Scan for the cell matching the given text and deliver its (X, Y) coordinate at center. 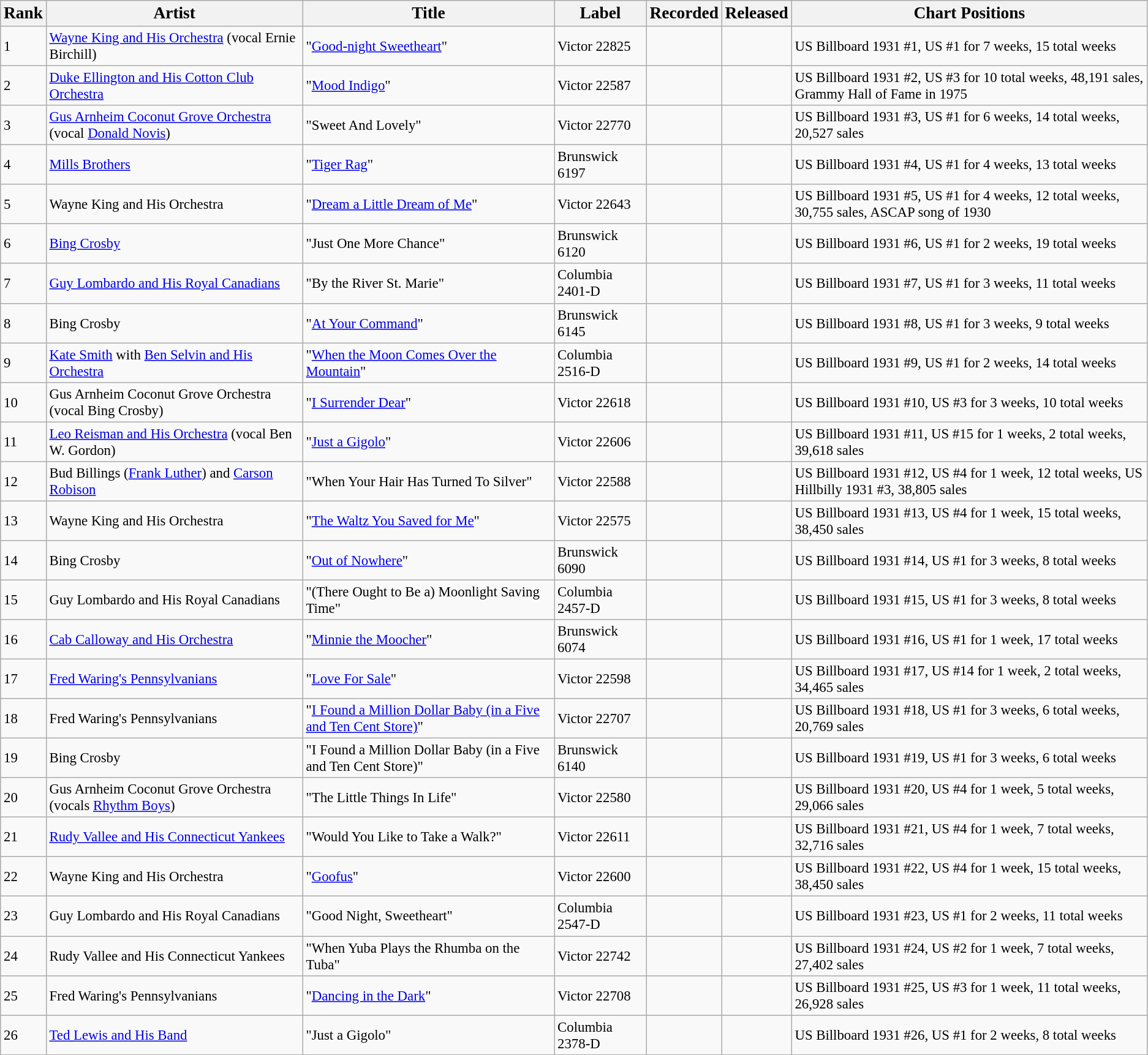
US Billboard 1931 #17, US #14 for 1 week, 2 total weeks, 34,465 sales (969, 680)
US Billboard 1931 #9, US #1 for 2 weeks, 14 total weeks (969, 362)
13 (23, 520)
Wayne King and His Orchestra (vocal Ernie Birchill) (174, 47)
24 (23, 956)
US Billboard 1931 #22, US #4 for 1 week, 15 total weeks, 38,450 sales (969, 877)
"Out of Nowhere" (429, 561)
US Billboard 1931 #12, US #4 for 1 week, 12 total weeks, US Hillbilly 1931 #3, 38,805 sales (969, 481)
US Billboard 1931 #1, US #1 for 7 weeks, 15 total weeks (969, 47)
US Billboard 1931 #4, US #1 for 4 weeks, 13 total weeks (969, 165)
"Mood Indigo" (429, 86)
Columbia 2378-D (600, 1035)
3 (23, 125)
US Billboard 1931 #24, US #2 for 1 week, 7 total weeks, 27,402 sales (969, 956)
"When the Moon Comes Over the Mountain" (429, 362)
Bud Billings (Frank Luther) and Carson Robison (174, 481)
12 (23, 481)
"Good Night, Sweetheart" (429, 916)
US Billboard 1931 #5, US #1 for 4 weeks, 12 total weeks, 30,755 sales, ASCAP song of 1930 (969, 205)
Victor 22575 (600, 520)
Gus Arnheim Coconut Grove Orchestra (vocals Rhythm Boys) (174, 797)
US Billboard 1931 #11, US #15 for 1 weeks, 2 total weeks, 39,618 sales (969, 442)
11 (23, 442)
Brunswick 6074 (600, 639)
Brunswick 6197 (600, 165)
15 (23, 600)
5 (23, 205)
"I Surrender Dear" (429, 402)
"Tiger Rag" (429, 165)
23 (23, 916)
US Billboard 1931 #8, US #1 for 3 weeks, 9 total weeks (969, 323)
Brunswick 6140 (600, 758)
19 (23, 758)
Victor 22606 (600, 442)
6 (23, 244)
US Billboard 1931 #21, US #4 for 1 week, 7 total weeks, 32,716 sales (969, 838)
US Billboard 1931 #20, US #4 for 1 week, 5 total weeks, 29,066 sales (969, 797)
16 (23, 639)
Chart Positions (969, 13)
Mills Brothers (174, 165)
10 (23, 402)
"The Waltz You Saved for Me" (429, 520)
US Billboard 1931 #2, US #3 for 10 total weeks, 48,191 sales, Grammy Hall of Fame in 1975 (969, 86)
US Billboard 1931 #15, US #1 for 3 weeks, 8 total weeks (969, 600)
Columbia 2516-D (600, 362)
Victor 22708 (600, 996)
Victor 22643 (600, 205)
"Just One More Chance" (429, 244)
US Billboard 1931 #19, US #1 for 3 weeks, 6 total weeks (969, 758)
22 (23, 877)
Kate Smith with Ben Selvin and His Orchestra (174, 362)
Victor 22588 (600, 481)
2 (23, 86)
Brunswick 6090 (600, 561)
"The Little Things In Life" (429, 797)
"By the River St. Marie" (429, 284)
Victor 22600 (600, 877)
17 (23, 680)
Victor 22742 (600, 956)
Victor 22825 (600, 47)
US Billboard 1931 #13, US #4 for 1 week, 15 total weeks, 38,450 sales (969, 520)
US Billboard 1931 #23, US #1 for 2 weeks, 11 total weeks (969, 916)
"Goofus" (429, 877)
"Minnie the Moocher" (429, 639)
21 (23, 838)
Title (429, 13)
26 (23, 1035)
Columbia 2547-D (600, 916)
US Billboard 1931 #6, US #1 for 2 weeks, 19 total weeks (969, 244)
US Billboard 1931 #18, US #1 for 3 weeks, 6 total weeks, 20,769 sales (969, 719)
US Billboard 1931 #25, US #3 for 1 week, 11 total weeks, 26,928 sales (969, 996)
"Dream a Little Dream of Me" (429, 205)
Gus Arnheim Coconut Grove Orchestra (vocal Donald Novis) (174, 125)
7 (23, 284)
Ted Lewis and His Band (174, 1035)
"When Your Hair Has Turned To Silver" (429, 481)
"Sweet And Lovely" (429, 125)
Released (757, 13)
20 (23, 797)
US Billboard 1931 #16, US #1 for 1 week, 17 total weeks (969, 639)
8 (23, 323)
18 (23, 719)
Columbia 2401-D (600, 284)
"When Yuba Plays the Rhumba on the Tuba" (429, 956)
Brunswick 6145 (600, 323)
US Billboard 1931 #26, US #1 for 2 weeks, 8 total weeks (969, 1035)
25 (23, 996)
"(There Ought to Be a) Moonlight Saving Time" (429, 600)
"Would You Like to Take a Walk?" (429, 838)
4 (23, 165)
Victor 22598 (600, 680)
US Billboard 1931 #3, US #1 for 6 weeks, 14 total weeks, 20,527 sales (969, 125)
Artist (174, 13)
Rank (23, 13)
Duke Ellington and His Cotton Club Orchestra (174, 86)
Gus Arnheim Coconut Grove Orchestra (vocal Bing Crosby) (174, 402)
14 (23, 561)
Victor 22707 (600, 719)
Victor 22611 (600, 838)
9 (23, 362)
Cab Calloway and His Orchestra (174, 639)
Recorded (684, 13)
US Billboard 1931 #14, US #1 for 3 weeks, 8 total weeks (969, 561)
Victor 22587 (600, 86)
US Billboard 1931 #10, US #3 for 3 weeks, 10 total weeks (969, 402)
1 (23, 47)
Victor 22770 (600, 125)
"At Your Command" (429, 323)
Victor 22580 (600, 797)
US Billboard 1931 #7, US #1 for 3 weeks, 11 total weeks (969, 284)
"Love For Sale" (429, 680)
Brunswick 6120 (600, 244)
"Good-night Sweetheart" (429, 47)
"Dancing in the Dark" (429, 996)
Leo Reisman and His Orchestra (vocal Ben W. Gordon) (174, 442)
Label (600, 13)
Columbia 2457-D (600, 600)
Victor 22618 (600, 402)
